Determine the [X, Y] coordinate at the center of the cell enclosing the given text.  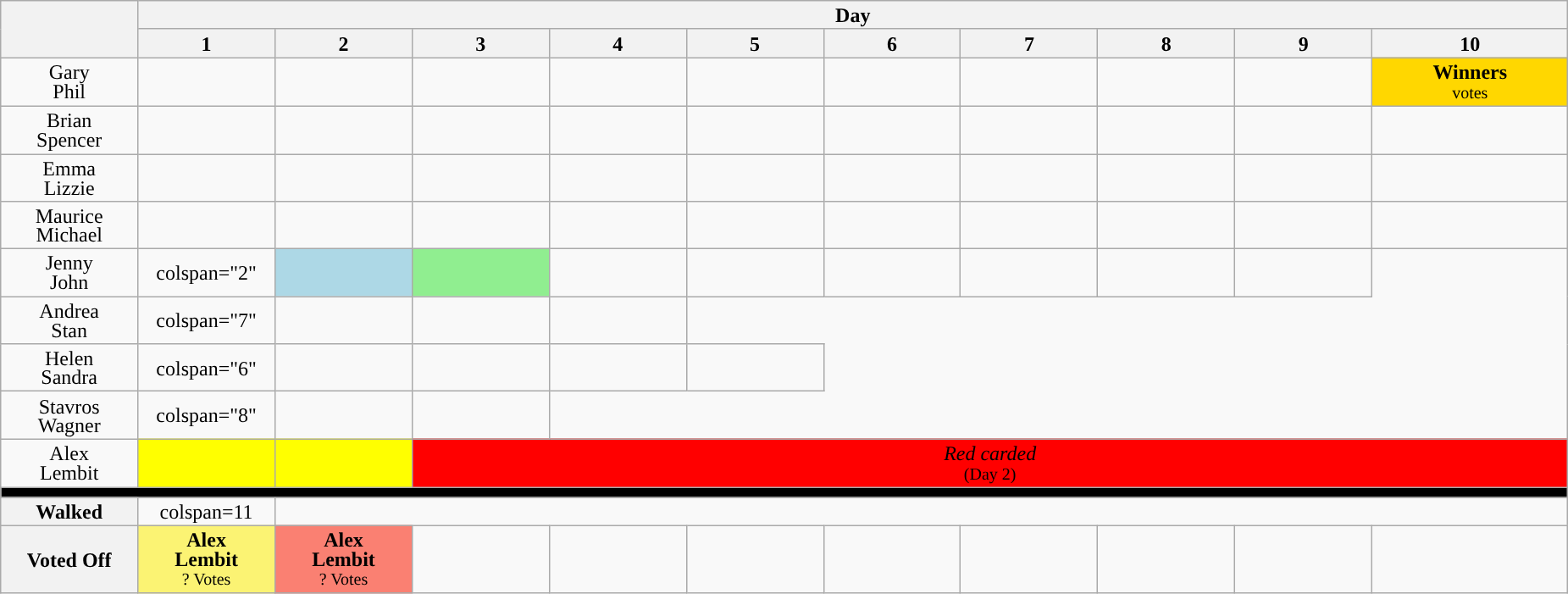
4 [618, 43]
HelenSandra [69, 368]
Voted Off [69, 559]
MauriceMichael [69, 225]
10 [1471, 43]
colspan="7" [207, 320]
7 [1029, 43]
Day [853, 15]
colspan="2" [207, 273]
AlexLembit [69, 464]
EmmaLizzie [69, 178]
5 [755, 43]
9 [1304, 43]
Red carded(Day 2) [989, 464]
GaryPhil [69, 82]
2 [344, 43]
BrianSpencer [69, 130]
StavrosWagner [69, 415]
Winners votes [1471, 82]
JennyJohn [69, 273]
6 [892, 43]
colspan=11 [207, 511]
colspan="6" [207, 368]
AndreaStan [69, 320]
Walked [69, 511]
8 [1166, 43]
3 [480, 43]
1 [207, 43]
colspan="8" [207, 415]
